For the text-containing cell, return its midpoint in [x, y] coordinate format. 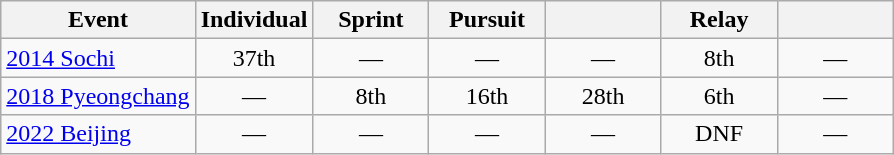
2014 Sochi [98, 58]
28th [603, 96]
16th [487, 96]
Relay [719, 20]
DNF [719, 134]
Event [98, 20]
6th [719, 96]
Pursuit [487, 20]
Individual [254, 20]
2022 Beijing [98, 134]
2018 Pyeongchang [98, 96]
Sprint [371, 20]
37th [254, 58]
